Return (X, Y) of the center of cell containing provided text 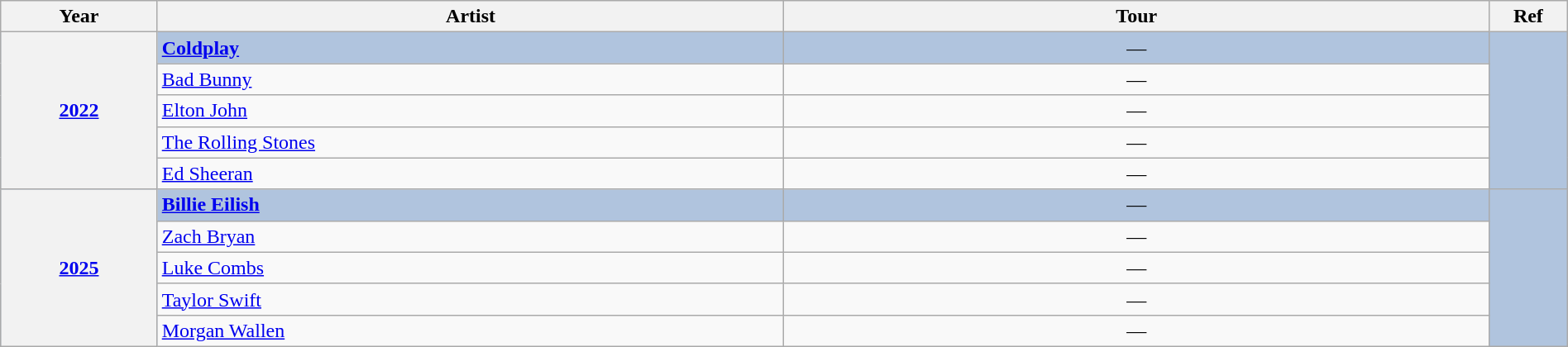
Ed Sheeran (471, 173)
Luke Combs (471, 268)
2025 (79, 268)
Year (79, 17)
Elton John (471, 111)
Artist (471, 17)
Taylor Swift (471, 299)
Coldplay (471, 48)
2022 (79, 111)
Ref (1528, 17)
Zach Bryan (471, 236)
Bad Bunny (471, 79)
The Rolling Stones (471, 142)
Billie Eilish (471, 205)
Morgan Wallen (471, 330)
Tour (1136, 17)
